Find where the given text appears and provide that cell's center as (x, y) coordinate. 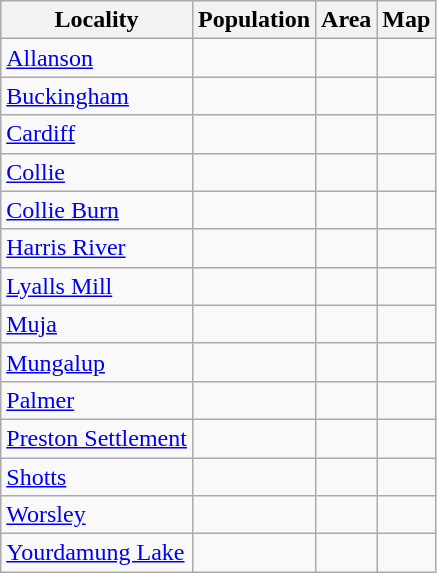
Preston Settlement (97, 438)
Buckingham (97, 96)
Map (406, 20)
Harris River (97, 248)
Palmer (97, 400)
Population (254, 20)
Area (346, 20)
Yourdamung Lake (97, 553)
Collie Burn (97, 210)
Locality (97, 20)
Lyalls Mill (97, 286)
Shotts (97, 477)
Collie (97, 172)
Cardiff (97, 134)
Muja (97, 324)
Allanson (97, 58)
Worsley (97, 515)
Mungalup (97, 362)
